Detect which cell encompasses the target text, then output its [X, Y] center coordinate. 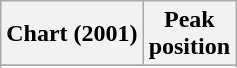
Chart (2001) [72, 34]
Peakposition [189, 34]
